Extract the [x, y] coordinate from the center of the cell holding the provided text.  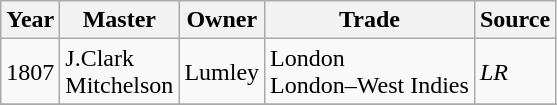
Lumley [222, 72]
J.ClarkMitchelson [120, 72]
Owner [222, 20]
1807 [30, 72]
LondonLondon–West Indies [370, 72]
Trade [370, 20]
Year [30, 20]
Master [120, 20]
LR [514, 72]
Source [514, 20]
